Locate the cell with the specified text and output its (X, Y) center coordinate. 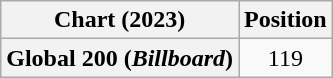
Chart (2023) (120, 20)
Position (285, 20)
119 (285, 58)
Global 200 (Billboard) (120, 58)
